Determine the (x, y) coordinate at the center of the cell enclosing the given text.  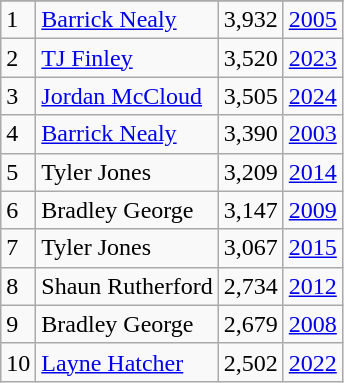
2008 (312, 324)
2009 (312, 210)
3,520 (250, 58)
2,734 (250, 286)
2023 (312, 58)
3,147 (250, 210)
TJ Finley (127, 58)
2022 (312, 362)
8 (18, 286)
Jordan McCloud (127, 96)
3,209 (250, 172)
2 (18, 58)
3,390 (250, 134)
4 (18, 134)
2005 (312, 20)
7 (18, 248)
10 (18, 362)
2012 (312, 286)
2014 (312, 172)
3,505 (250, 96)
2,502 (250, 362)
1 (18, 20)
Shaun Rutherford (127, 286)
6 (18, 210)
2015 (312, 248)
2003 (312, 134)
2024 (312, 96)
5 (18, 172)
9 (18, 324)
3,067 (250, 248)
3,932 (250, 20)
Layne Hatcher (127, 362)
3 (18, 96)
2,679 (250, 324)
